Determine the [x, y] coordinate at the center of the cell enclosing the given text.  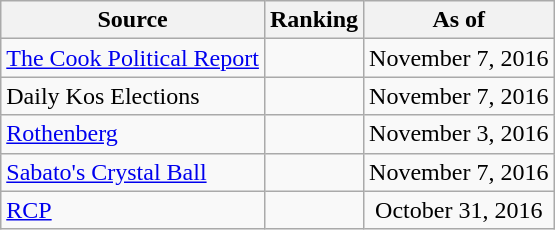
Ranking [314, 20]
The Cook Political Report [133, 58]
November 3, 2016 [459, 134]
RCP [133, 210]
As of [459, 20]
Rothenberg [133, 134]
October 31, 2016 [459, 210]
Daily Kos Elections [133, 96]
Source [133, 20]
Sabato's Crystal Ball [133, 172]
